Locate the cell with the specified text and output its [x, y] center coordinate. 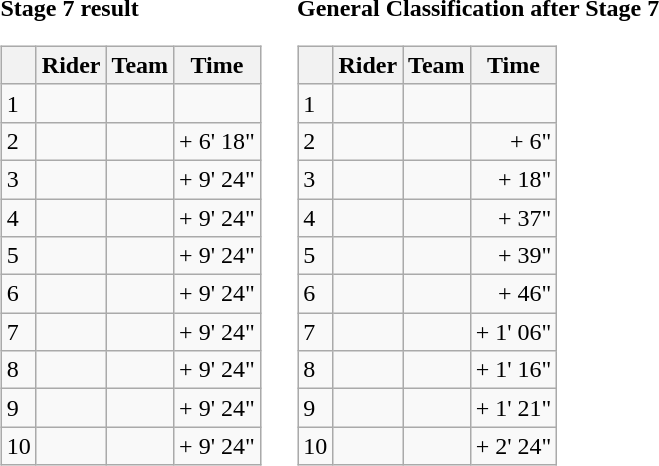
+ 6" [514, 141]
+ 1' 16" [514, 370]
+ 2' 24" [514, 446]
+ 39" [514, 256]
+ 1' 06" [514, 332]
+ 46" [514, 294]
+ 6' 18" [218, 141]
+ 37" [514, 217]
+ 18" [514, 179]
+ 1' 21" [514, 408]
